Scan for the cell matching the given text and deliver its [x, y] coordinate at center. 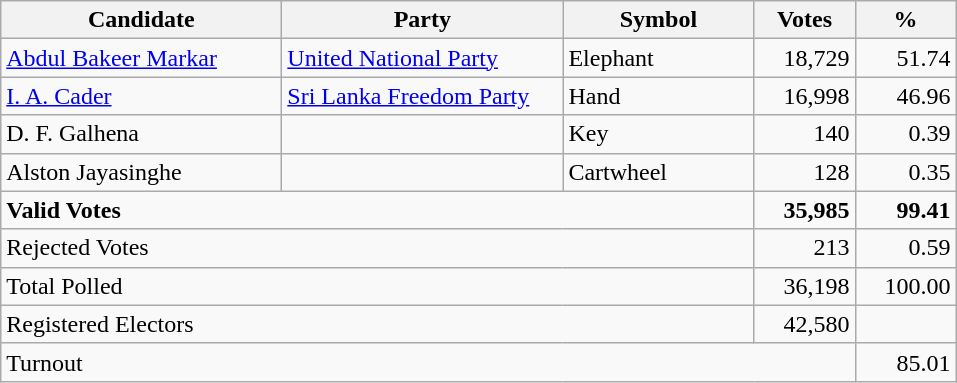
% [906, 20]
Elephant [658, 58]
Candidate [142, 20]
18,729 [804, 58]
46.96 [906, 96]
51.74 [906, 58]
Votes [804, 20]
128 [804, 172]
140 [804, 134]
Registered Electors [378, 324]
United National Party [422, 58]
Turnout [428, 362]
16,998 [804, 96]
42,580 [804, 324]
I. A. Cader [142, 96]
36,198 [804, 286]
213 [804, 248]
85.01 [906, 362]
Valid Votes [378, 210]
Cartwheel [658, 172]
Total Polled [378, 286]
Rejected Votes [378, 248]
35,985 [804, 210]
Key [658, 134]
Abdul Bakeer Markar [142, 58]
Party [422, 20]
0.59 [906, 248]
99.41 [906, 210]
Alston Jayasinghe [142, 172]
D. F. Galhena [142, 134]
Symbol [658, 20]
0.35 [906, 172]
Hand [658, 96]
100.00 [906, 286]
0.39 [906, 134]
Sri Lanka Freedom Party [422, 96]
